Detect which cell encompasses the target text, then output its [X, Y] center coordinate. 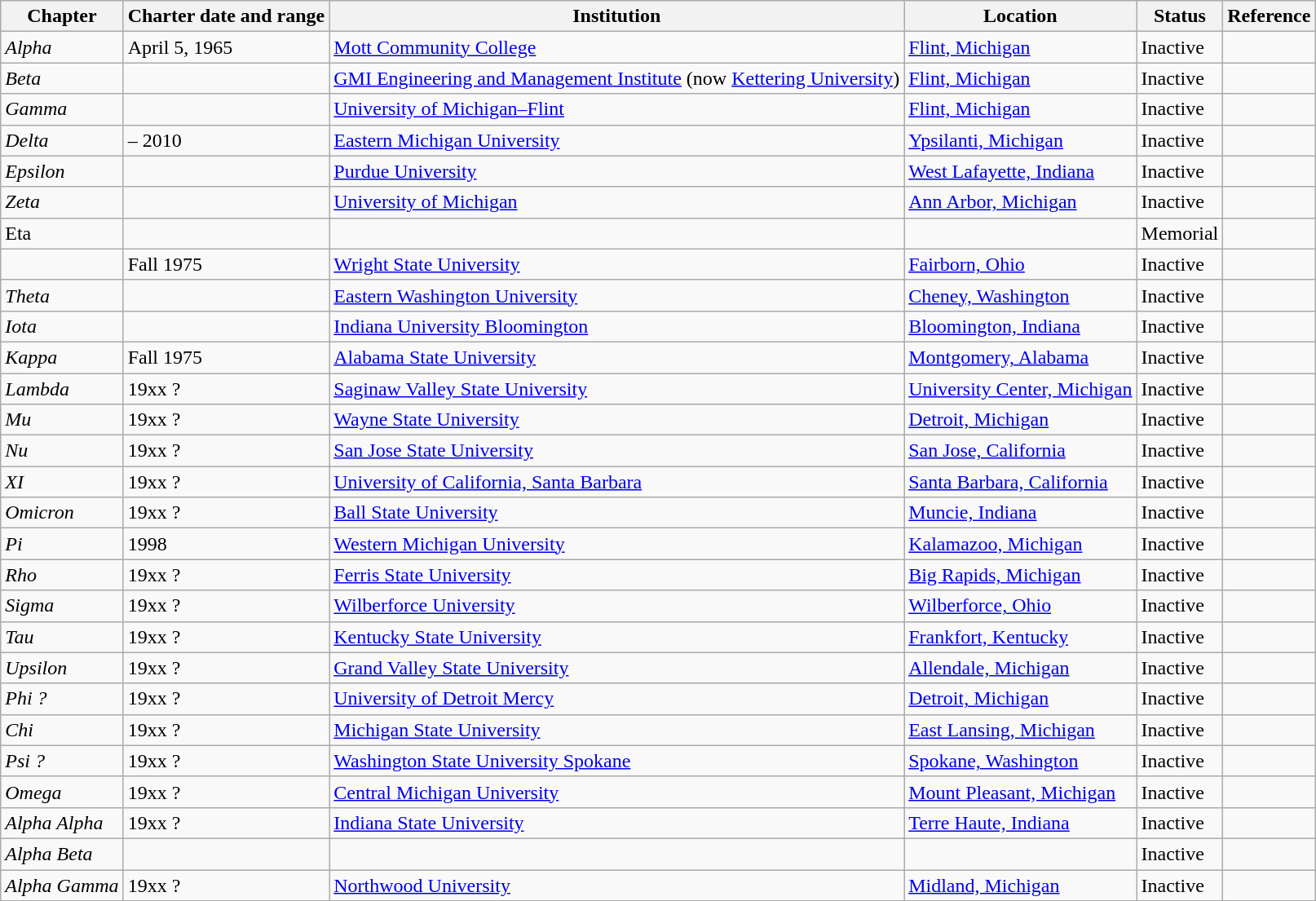
Chapter [62, 16]
Frankfort, Kentucky [1021, 637]
Fairborn, Ohio [1021, 264]
Delta [62, 140]
Psi ? [62, 761]
XI [62, 482]
Purdue University [616, 171]
Western Michigan University [616, 544]
Sigma [62, 606]
Alpha Gamma [62, 885]
Ann Arbor, Michigan [1021, 202]
West Lafayette, Indiana [1021, 171]
Theta [62, 295]
Eastern Michigan University [616, 140]
Midland, Michigan [1021, 885]
Mu [62, 420]
East Lansing, Michigan [1021, 730]
Institution [616, 16]
San Jose, California [1021, 451]
Montgomery, Alabama [1021, 357]
Wayne State University [616, 420]
Beta [62, 78]
University of California, Santa Barbara [616, 482]
Central Michigan University [616, 792]
Epsilon [62, 171]
– 2010 [227, 140]
Cheney, Washington [1021, 295]
Ypsilanti, Michigan [1021, 140]
1998 [227, 544]
Upsilon [62, 668]
Kappa [62, 357]
Allendale, Michigan [1021, 668]
University Center, Michigan [1021, 389]
Ferris State University [616, 575]
Omicron [62, 513]
Wright State University [616, 264]
Mount Pleasant, Michigan [1021, 792]
Iota [62, 326]
Mott Community College [616, 47]
Terre Haute, Indiana [1021, 823]
Lambda [62, 389]
University of Michigan–Flint [616, 109]
Memorial [1180, 233]
Alpha Beta [62, 854]
Pi [62, 544]
Muncie, Indiana [1021, 513]
Alabama State University [616, 357]
Chi [62, 730]
Zeta [62, 202]
Grand Valley State University [616, 668]
Gamma [62, 109]
Wilberforce, Ohio [1021, 606]
Indiana University Bloomington [616, 326]
Santa Barbara, California [1021, 482]
Status [1180, 16]
Rho [62, 575]
Charter date and range [227, 16]
Eastern Washington University [616, 295]
Indiana State University [616, 823]
Kalamazoo, Michigan [1021, 544]
Tau [62, 637]
University of Detroit Mercy [616, 699]
Saginaw Valley State University [616, 389]
Alpha [62, 47]
Eta [62, 233]
Location [1021, 16]
April 5, 1965 [227, 47]
Ball State University [616, 513]
Bloomington, Indiana [1021, 326]
Big Rapids, Michigan [1021, 575]
Nu [62, 451]
GMI Engineering and Management Institute (now Kettering University) [616, 78]
Kentucky State University [616, 637]
Omega [62, 792]
Alpha Alpha [62, 823]
Phi ? [62, 699]
Spokane, Washington [1021, 761]
San Jose State University [616, 451]
Reference [1269, 16]
Northwood University [616, 885]
Washington State University Spokane [616, 761]
University of Michigan [616, 202]
Wilberforce University [616, 606]
Michigan State University [616, 730]
